Capture the cell that displays the provided text and extract its [x, y] central coordinate. 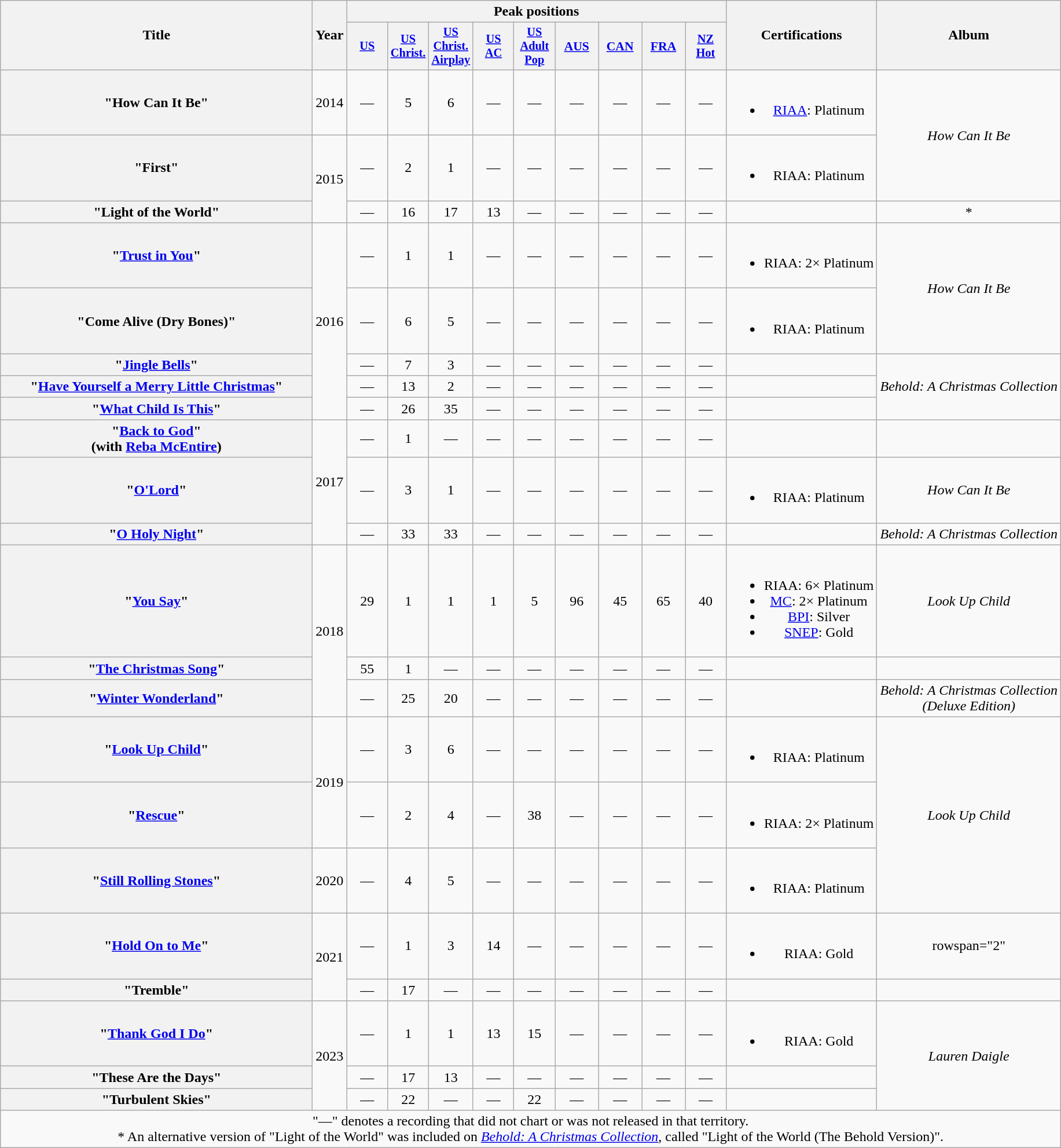
Album [969, 35]
Title [156, 35]
2016 [330, 321]
26 [409, 409]
40 [706, 601]
"You Say" [156, 601]
"Hold On to Me" [156, 946]
"What Child Is This" [156, 409]
Behold: A Christmas Collection(Deluxe Edition) [969, 698]
96 [577, 601]
AUS [577, 46]
16 [409, 212]
15 [535, 1034]
"Back to God"(with Reba McEntire) [156, 439]
* [969, 212]
"How Can It Be" [156, 102]
29 [367, 601]
"Winter Wonderland" [156, 698]
2014 [330, 102]
55 [367, 668]
USAdult Pop [535, 46]
"Light of the World" [156, 212]
"The Christmas Song" [156, 668]
7 [409, 365]
"Come Alive (Dry Bones)" [156, 321]
2019 [330, 782]
2020 [330, 880]
45 [621, 601]
"Have Yourself a Merry Little Christmas" [156, 387]
2018 [330, 631]
NZHot [706, 46]
2021 [330, 958]
2023 [330, 1056]
20 [451, 698]
Certifications [801, 35]
US [367, 46]
"These Are the Days" [156, 1077]
rowspan="2" [969, 946]
"O Holy Night" [156, 534]
"Thank God I Do" [156, 1034]
Peak positions [536, 12]
38 [535, 815]
"Tremble" [156, 990]
Year [330, 35]
"Still Rolling Stones" [156, 880]
US Christ. [409, 46]
"Look Up Child" [156, 749]
35 [451, 409]
65 [663, 601]
Lauren Daigle [969, 1056]
14 [493, 946]
USAC [493, 46]
"Trust in You" [156, 256]
USChrist.Airplay [451, 46]
"Rescue" [156, 815]
25 [409, 698]
2015 [330, 179]
"First" [156, 168]
FRA [663, 46]
"Turbulent Skies" [156, 1099]
2017 [330, 482]
"Jingle Bells" [156, 365]
RIAA: 6× PlatinumMC: 2× PlatinumBPI: SilverSNEP: Gold [801, 601]
CAN [621, 46]
"O'Lord" [156, 490]
